Search for the cell housing the specified text and yield its [x, y] center coordinate. 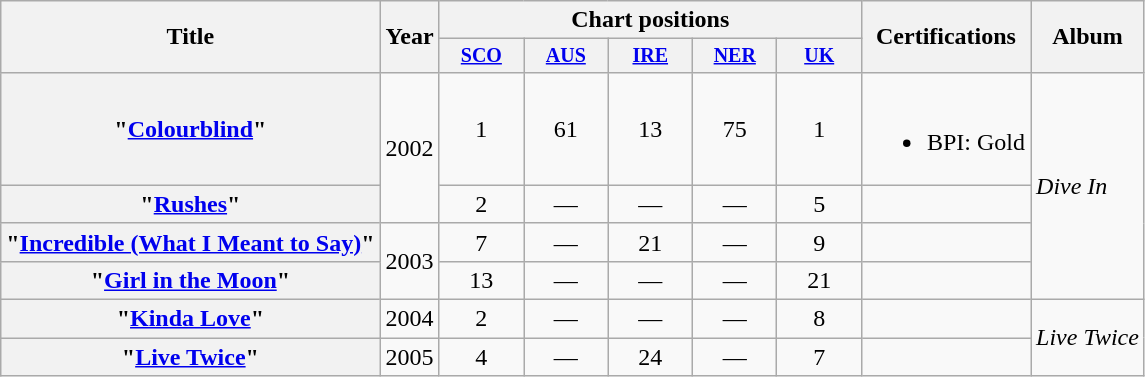
61 [566, 128]
8 [819, 319]
AUS [566, 56]
"Incredible (What I Meant to Say)" [190, 242]
"Girl in the Moon" [190, 280]
"Kinda Love" [190, 319]
2005 [410, 357]
9 [819, 242]
5 [819, 204]
75 [735, 128]
"Colourblind" [190, 128]
IRE [650, 56]
"Live Twice" [190, 357]
2003 [410, 261]
24 [650, 357]
NER [735, 56]
BPI: Gold [946, 128]
Live Twice [1088, 338]
Title [190, 37]
2002 [410, 148]
Year [410, 37]
"Rushes" [190, 204]
UK [819, 56]
4 [481, 357]
Dive In [1088, 186]
2004 [410, 319]
SCO [481, 56]
Certifications [946, 37]
Chart positions [650, 20]
Album [1088, 37]
